Return the (X, Y) coordinate for the center point of the cell that contains the specified text.  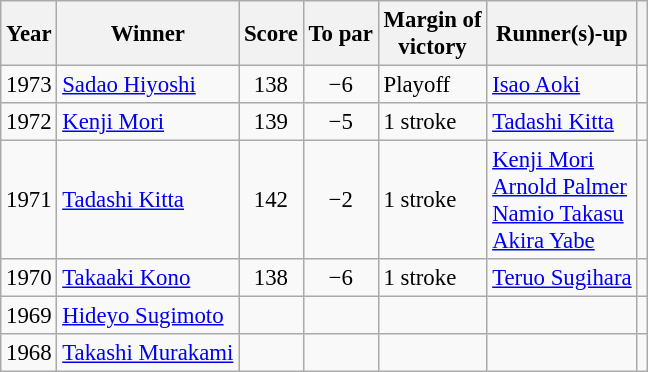
Year (29, 34)
To par (340, 34)
Takashi Murakami (148, 353)
1971 (29, 200)
1969 (29, 316)
Takaaki Kono (148, 278)
1972 (29, 122)
Teruo Sugihara (562, 278)
−5 (340, 122)
Hideyo Sugimoto (148, 316)
Isao Aoki (562, 85)
1973 (29, 85)
Sadao Hiyoshi (148, 85)
Runner(s)-up (562, 34)
Playoff (432, 85)
Margin ofvictory (432, 34)
139 (272, 122)
1970 (29, 278)
142 (272, 200)
−2 (340, 200)
Kenji Mori Arnold Palmer Namio Takasu Akira Yabe (562, 200)
Kenji Mori (148, 122)
Score (272, 34)
Winner (148, 34)
1968 (29, 353)
